Scan for the cell matching the given text and deliver its (x, y) coordinate at center. 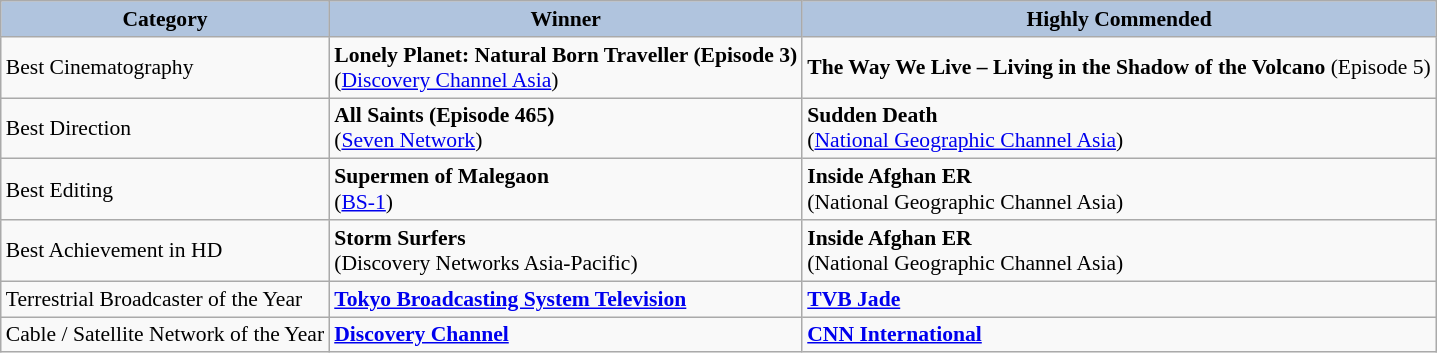
Supermen of Malegaon(BS-1) (566, 190)
Tokyo Broadcasting System Television (566, 299)
Best Direction (165, 128)
The Way We Live – Living in the Shadow of the Volcano (Episode 5) (1119, 68)
Storm Surfers(Discovery Networks Asia-Pacific) (566, 250)
Cable / Satellite Network of the Year (165, 335)
Discovery Channel (566, 335)
Terrestrial Broadcaster of the Year (165, 299)
Lonely Planet: Natural Born Traveller (Episode 3)(Discovery Channel Asia) (566, 68)
Highly Commended (1119, 19)
Best Achievement in HD (165, 250)
TVB Jade (1119, 299)
CNN International (1119, 335)
Best Cinematography (165, 68)
Category (165, 19)
Winner (566, 19)
Best Editing (165, 190)
All Saints (Episode 465)(Seven Network) (566, 128)
Sudden Death(National Geographic Channel Asia) (1119, 128)
